Output the [x, y] coordinate of the center of the cell containing the given text.  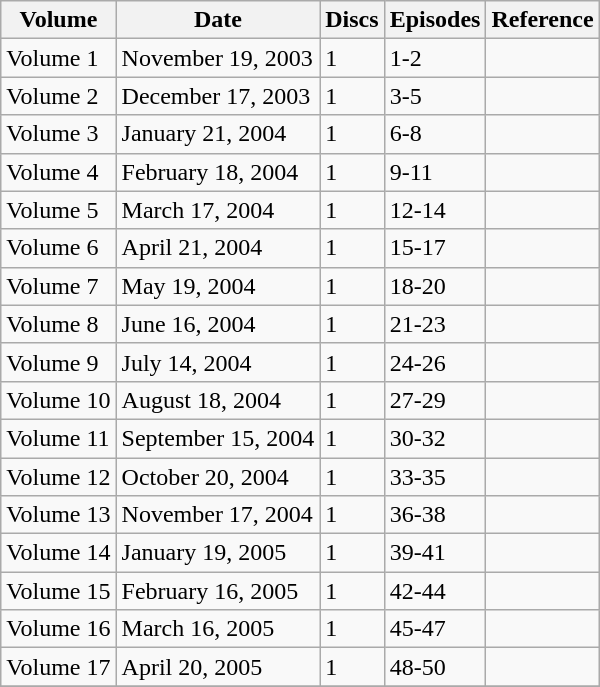
Discs [352, 20]
42-44 [435, 591]
November 17, 2004 [218, 515]
27-29 [435, 400]
15-17 [435, 248]
February 16, 2005 [218, 591]
Volume 8 [58, 324]
Volume 10 [58, 400]
Episodes [435, 20]
December 17, 2003 [218, 96]
Volume 7 [58, 286]
April 21, 2004 [218, 248]
Volume 1 [58, 58]
Volume 16 [58, 629]
Volume 5 [58, 210]
Volume 6 [58, 248]
Volume 9 [58, 362]
21-23 [435, 324]
July 14, 2004 [218, 362]
18-20 [435, 286]
Volume 17 [58, 667]
Volume 4 [58, 172]
February 18, 2004 [218, 172]
33-35 [435, 477]
Volume 13 [58, 515]
6-8 [435, 134]
November 19, 2003 [218, 58]
March 17, 2004 [218, 210]
March 16, 2005 [218, 629]
Reference [542, 20]
September 15, 2004 [218, 438]
36-38 [435, 515]
January 19, 2005 [218, 553]
3-5 [435, 96]
Volume 14 [58, 553]
45-47 [435, 629]
October 20, 2004 [218, 477]
1-2 [435, 58]
48-50 [435, 667]
30-32 [435, 438]
Volume 11 [58, 438]
May 19, 2004 [218, 286]
Volume 12 [58, 477]
Volume 2 [58, 96]
April 20, 2005 [218, 667]
24-26 [435, 362]
9-11 [435, 172]
39-41 [435, 553]
Volume [58, 20]
Volume 15 [58, 591]
June 16, 2004 [218, 324]
August 18, 2004 [218, 400]
12-14 [435, 210]
Volume 3 [58, 134]
Date [218, 20]
January 21, 2004 [218, 134]
